Return the (x, y) coordinate for the center point of the cell that contains the specified text.  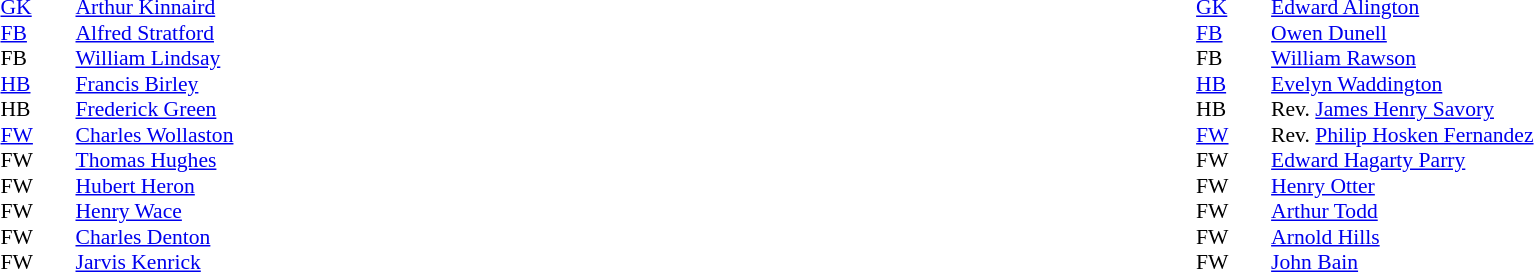
William Lindsay (155, 59)
Alfred Stratford (155, 33)
Charles Denton (155, 237)
Charles Wollaston (155, 135)
Rev. Philip Hosken Fernandez (1402, 135)
Arthur Todd (1402, 211)
Owen Dunell (1402, 33)
Hubert Heron (155, 186)
Thomas Hughes (155, 161)
Edward Hagarty Parry (1402, 161)
Francis Birley (155, 84)
Henry Otter (1402, 186)
Rev. James Henry Savory (1402, 109)
Evelyn Waddington (1402, 84)
Arnold Hills (1402, 237)
William Rawson (1402, 59)
Henry Wace (155, 211)
Frederick Green (155, 109)
